Find where the given text appears and provide that cell's center as [x, y] coordinate. 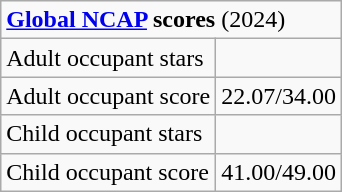
41.00/49.00 [279, 172]
Child occupant score [108, 172]
Adult occupant score [108, 96]
22.07/34.00 [279, 96]
Adult occupant stars [108, 58]
Global NCAP scores (2024) [172, 20]
Child occupant stars [108, 134]
